Identify which cell holds the provided text, then report its [X, Y] central coordinate. 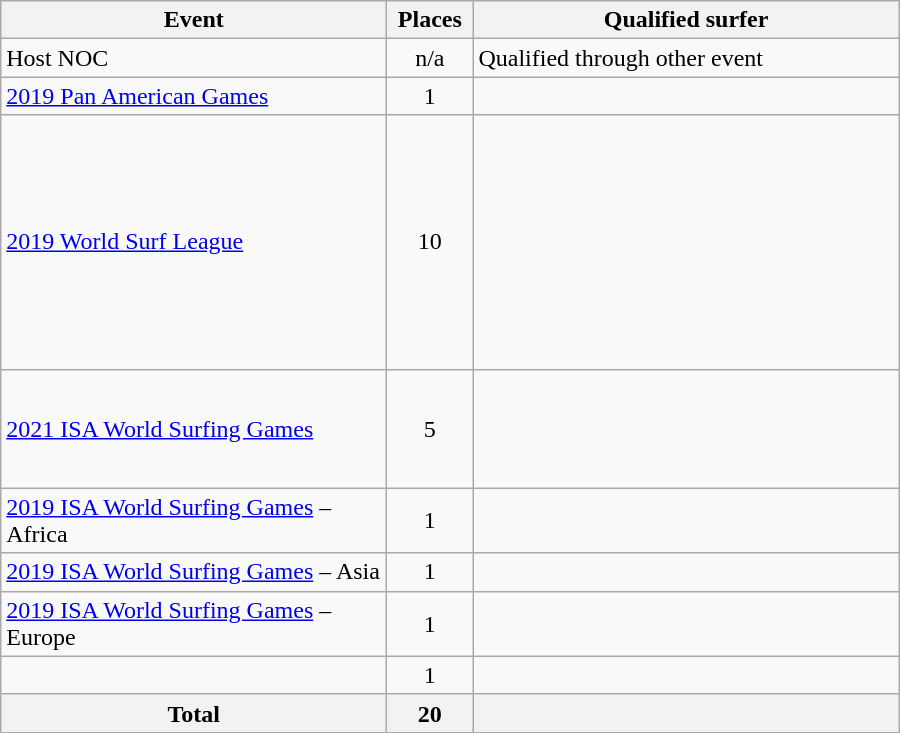
2019 Pan American Games [194, 96]
2019 ISA World Surfing Games – Europe [194, 624]
20 [430, 713]
Total [194, 713]
2019 ISA World Surfing Games – Africa [194, 520]
10 [430, 242]
5 [430, 428]
2019 ISA World Surfing Games – Asia [194, 572]
n/a [430, 58]
Qualified through other event [686, 58]
2019 World Surf League [194, 242]
Host NOC [194, 58]
Places [430, 20]
Event [194, 20]
2021 ISA World Surfing Games [194, 428]
Qualified surfer [686, 20]
